From the cell containing the given text, extract its center point as (X, Y) coordinate. 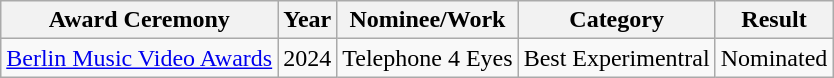
Nominee/Work (428, 20)
Telephone 4 Eyes (428, 58)
Result (774, 20)
2024 (308, 58)
Category (616, 20)
Berlin Music Video Awards (140, 58)
Best Experimentral (616, 58)
Nominated (774, 58)
Year (308, 20)
Award Ceremony (140, 20)
